Search for the cell housing the specified text and yield its [x, y] center coordinate. 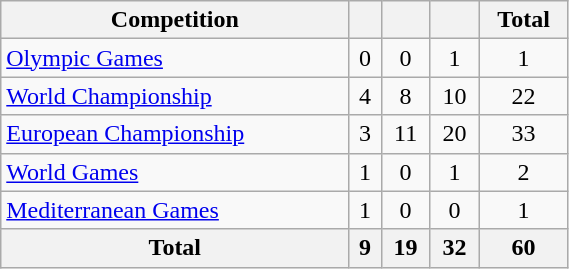
9 [365, 248]
22 [524, 96]
World Games [175, 172]
Mediterranean Games [175, 210]
3 [365, 134]
19 [406, 248]
8 [406, 96]
European Championship [175, 134]
32 [454, 248]
11 [406, 134]
33 [524, 134]
World Championship [175, 96]
60 [524, 248]
Competition [175, 20]
20 [454, 134]
Olympic Games [175, 58]
10 [454, 96]
2 [524, 172]
4 [365, 96]
